Identify which cell holds the provided text, then report its (x, y) central coordinate. 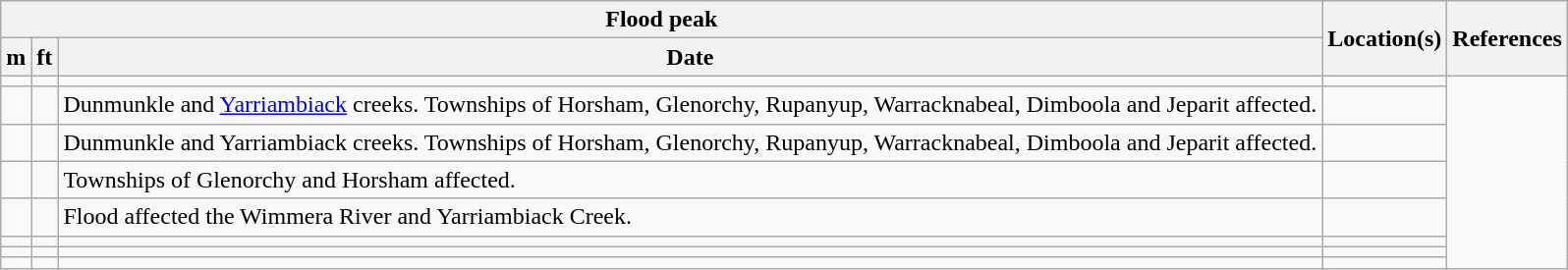
Flood affected the Wimmera River and Yarriambiack Creek. (690, 217)
m (16, 57)
Townships of Glenorchy and Horsham affected. (690, 180)
Location(s) (1385, 38)
Flood peak (662, 20)
Date (690, 57)
ft (45, 57)
References (1507, 38)
